From the cell containing the given text, extract its center point as (x, y) coordinate. 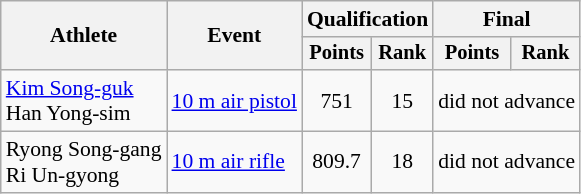
15 (402, 100)
18 (402, 162)
751 (336, 100)
Kim Song-gukHan Yong-sim (84, 100)
10 m air pistol (234, 100)
10 m air rifle (234, 162)
Ryong Song-gangRi Un-gyong (84, 162)
Athlete (84, 36)
Qualification (368, 19)
809.7 (336, 162)
Event (234, 36)
Final (506, 19)
